Provide the (X, Y) coordinate of the cell's center where the given text is located.  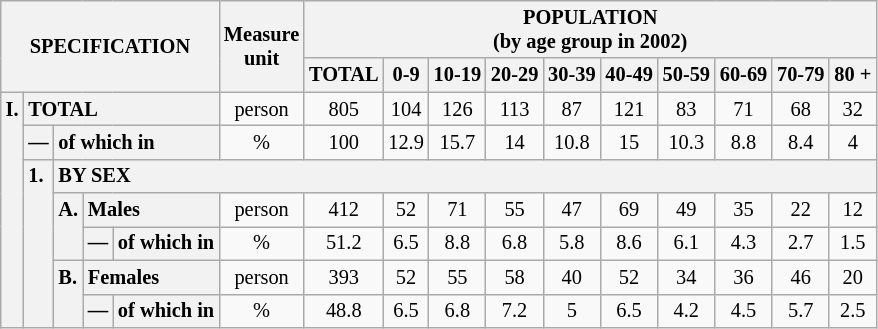
805 (344, 109)
6.1 (686, 243)
40 (572, 277)
10.3 (686, 142)
4.5 (744, 311)
48.8 (344, 311)
12 (852, 210)
83 (686, 109)
15 (628, 142)
SPECIFICATION (110, 46)
B. (68, 294)
I. (12, 210)
22 (800, 210)
10-19 (458, 75)
8.4 (800, 142)
68 (800, 109)
50-59 (686, 75)
8.6 (628, 243)
58 (514, 277)
12.9 (406, 142)
35 (744, 210)
49 (686, 210)
20 (852, 277)
0-9 (406, 75)
46 (800, 277)
10.8 (572, 142)
5 (572, 311)
70-79 (800, 75)
121 (628, 109)
47 (572, 210)
1.5 (852, 243)
14 (514, 142)
2.5 (852, 311)
4.2 (686, 311)
Measure unit (262, 46)
412 (344, 210)
126 (458, 109)
40-49 (628, 75)
BY SEX (466, 176)
15.7 (458, 142)
1. (38, 243)
7.2 (514, 311)
51.2 (344, 243)
4 (852, 142)
30-39 (572, 75)
113 (514, 109)
32 (852, 109)
Females (151, 277)
80 + (852, 75)
2.7 (800, 243)
100 (344, 142)
393 (344, 277)
60-69 (744, 75)
34 (686, 277)
104 (406, 109)
Males (151, 210)
69 (628, 210)
5.7 (800, 311)
36 (744, 277)
A. (68, 226)
87 (572, 109)
5.8 (572, 243)
POPULATION (by age group in 2002) (590, 29)
4.3 (744, 243)
20-29 (514, 75)
